Locate the cell with the specified text and output its (X, Y) center coordinate. 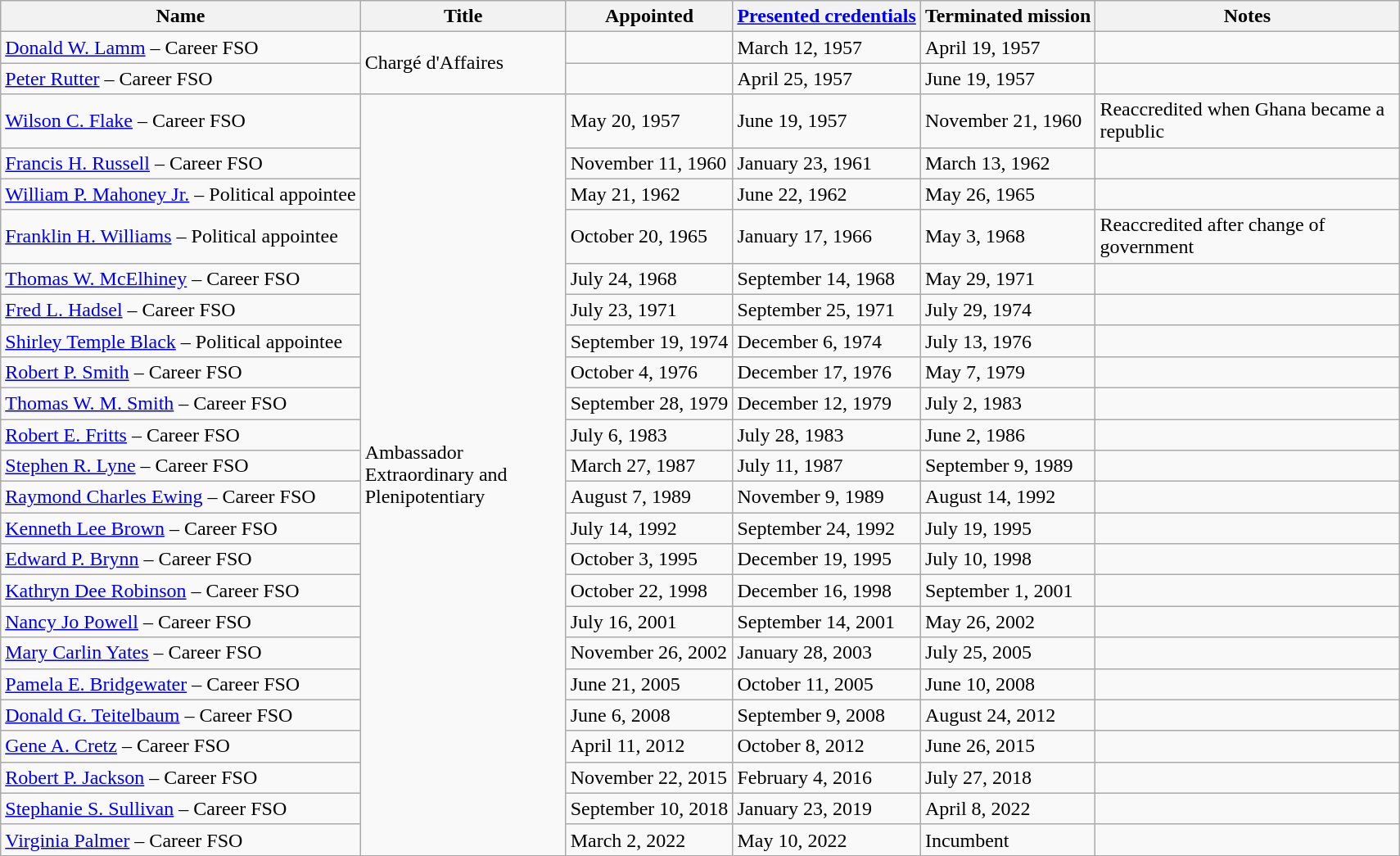
Pamela E. Bridgewater – Career FSO (180, 684)
July 25, 2005 (1008, 653)
September 9, 1989 (1008, 466)
Raymond Charles Ewing – Career FSO (180, 497)
October 4, 1976 (649, 372)
Robert P. Jackson – Career FSO (180, 777)
Peter Rutter – Career FSO (180, 79)
Thomas W. McElhiney – Career FSO (180, 279)
May 21, 1962 (649, 194)
August 24, 2012 (1008, 715)
December 6, 1974 (827, 341)
November 9, 1989 (827, 497)
July 19, 1995 (1008, 528)
July 11, 1987 (827, 466)
Franklin H. Williams – Political appointee (180, 236)
September 25, 1971 (827, 310)
Shirley Temple Black – Political appointee (180, 341)
Donald W. Lamm – Career FSO (180, 48)
July 24, 1968 (649, 279)
Robert P. Smith – Career FSO (180, 372)
Virginia Palmer – Career FSO (180, 840)
Thomas W. M. Smith – Career FSO (180, 403)
April 25, 1957 (827, 79)
October 22, 1998 (649, 591)
September 9, 2008 (827, 715)
Appointed (649, 16)
June 22, 1962 (827, 194)
April 8, 2022 (1008, 808)
May 7, 1979 (1008, 372)
January 17, 1966 (827, 236)
December 16, 1998 (827, 591)
May 29, 1971 (1008, 279)
March 12, 1957 (827, 48)
January 23, 1961 (827, 163)
Robert E. Fritts – Career FSO (180, 435)
July 28, 1983 (827, 435)
April 11, 2012 (649, 746)
November 11, 1960 (649, 163)
Edward P. Brynn – Career FSO (180, 559)
March 27, 1987 (649, 466)
December 19, 1995 (827, 559)
June 2, 1986 (1008, 435)
September 1, 2001 (1008, 591)
July 16, 2001 (649, 622)
June 6, 2008 (649, 715)
June 26, 2015 (1008, 746)
Kenneth Lee Brown – Career FSO (180, 528)
May 20, 1957 (649, 121)
May 26, 2002 (1008, 622)
January 23, 2019 (827, 808)
November 22, 2015 (649, 777)
July 2, 1983 (1008, 403)
Presented credentials (827, 16)
October 8, 2012 (827, 746)
Nancy Jo Powell – Career FSO (180, 622)
Terminated mission (1008, 16)
June 10, 2008 (1008, 684)
July 29, 1974 (1008, 310)
September 10, 2018 (649, 808)
Reaccredited when Ghana became a republic (1248, 121)
March 13, 1962 (1008, 163)
September 24, 1992 (827, 528)
Incumbent (1008, 840)
December 12, 1979 (827, 403)
April 19, 1957 (1008, 48)
October 3, 1995 (649, 559)
Kathryn Dee Robinson – Career FSO (180, 591)
Chargé d'Affaires (463, 63)
September 19, 1974 (649, 341)
November 21, 1960 (1008, 121)
Donald G. Teitelbaum – Career FSO (180, 715)
Mary Carlin Yates – Career FSO (180, 653)
July 27, 2018 (1008, 777)
Francis H. Russell – Career FSO (180, 163)
Ambassador Extraordinary and Plenipotentiary (463, 475)
December 17, 1976 (827, 372)
May 10, 2022 (827, 840)
September 14, 1968 (827, 279)
Title (463, 16)
July 10, 1998 (1008, 559)
June 21, 2005 (649, 684)
March 2, 2022 (649, 840)
July 23, 1971 (649, 310)
February 4, 2016 (827, 777)
July 14, 1992 (649, 528)
May 26, 1965 (1008, 194)
Reaccredited after change of government (1248, 236)
August 14, 1992 (1008, 497)
Fred L. Hadsel – Career FSO (180, 310)
William P. Mahoney Jr. – Political appointee (180, 194)
August 7, 1989 (649, 497)
Notes (1248, 16)
September 28, 1979 (649, 403)
Name (180, 16)
September 14, 2001 (827, 622)
January 28, 2003 (827, 653)
July 13, 1976 (1008, 341)
November 26, 2002 (649, 653)
July 6, 1983 (649, 435)
Stephanie S. Sullivan – Career FSO (180, 808)
October 11, 2005 (827, 684)
October 20, 1965 (649, 236)
Gene A. Cretz – Career FSO (180, 746)
May 3, 1968 (1008, 236)
Stephen R. Lyne – Career FSO (180, 466)
Wilson C. Flake – Career FSO (180, 121)
